Return the [X, Y] coordinate for the center point of the cell that contains the specified text.  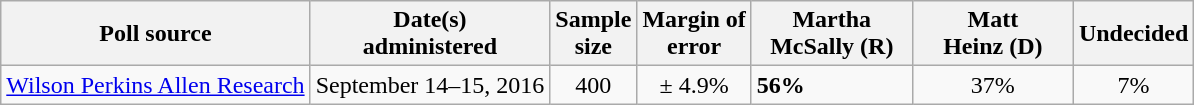
Wilson Perkins Allen Research [156, 85]
400 [594, 85]
± 4.9% [694, 85]
September 14–15, 2016 [430, 85]
MattHeinz (D) [992, 34]
Margin oferror [694, 34]
Poll source [156, 34]
56% [832, 85]
MarthaMcSally (R) [832, 34]
Samplesize [594, 34]
7% [1133, 85]
Date(s)administered [430, 34]
Undecided [1133, 34]
37% [992, 85]
